Pinpoint the cell where the given text exists, returning its [X, Y] midpoint coordinate. 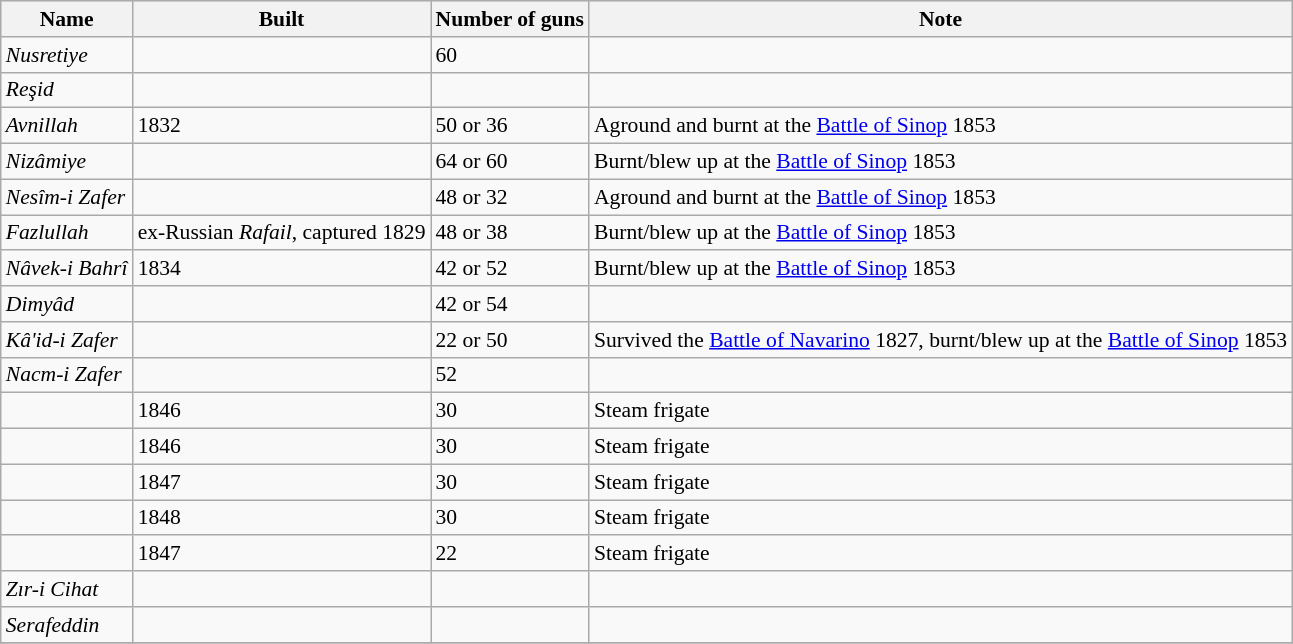
22 or 50 [509, 340]
Reşid [67, 90]
Survived the Battle of Navarino 1827, burnt/blew up at the Battle of Sinop 1853 [940, 340]
42 or 54 [509, 304]
52 [509, 375]
60 [509, 55]
1848 [282, 518]
Nacm-i Zafer [67, 375]
Nesîm-i Zafer [67, 197]
Zır-i Cihat [67, 589]
Note [940, 19]
Nusretiye [67, 55]
Avnillah [67, 126]
Built [282, 19]
48 or 38 [509, 233]
Dimyâd [67, 304]
Fazlullah [67, 233]
Nizâmiye [67, 162]
Serafeddin [67, 625]
Nâvek-i Bahrî [67, 269]
Number of guns [509, 19]
Kâ'id-i Zafer [67, 340]
Name [67, 19]
42 or 52 [509, 269]
1834 [282, 269]
22 [509, 554]
1832 [282, 126]
64 or 60 [509, 162]
48 or 32 [509, 197]
50 or 36 [509, 126]
ex-Russian Rafail, captured 1829 [282, 233]
